Extract the [x, y] coordinate from the center of the cell holding the provided text.  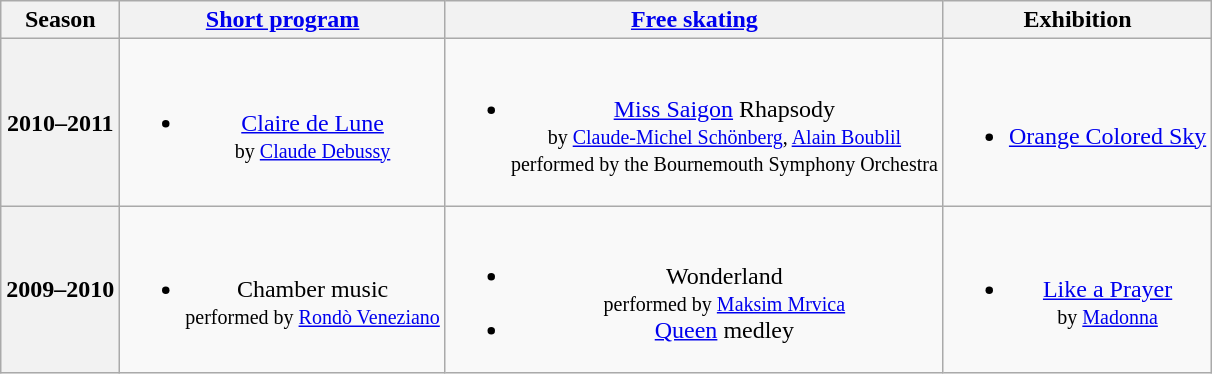
Orange Colored Sky [1077, 122]
Exhibition [1077, 20]
Season [60, 20]
Wonderland performed by Maksim Mrvica Queen medley [694, 290]
Free skating [694, 20]
2010–2011 [60, 122]
Short program [283, 20]
Chamber music performed by Rondò Veneziano [283, 290]
Like a Prayer by Madonna [1077, 290]
2009–2010 [60, 290]
Miss Saigon Rhapsody by Claude-Michel Schönberg, Alain Boublil performed by the Bournemouth Symphony Orchestra [694, 122]
Claire de Lune by Claude Debussy [283, 122]
